Detect which cell encompasses the target text, then output its (x, y) center coordinate. 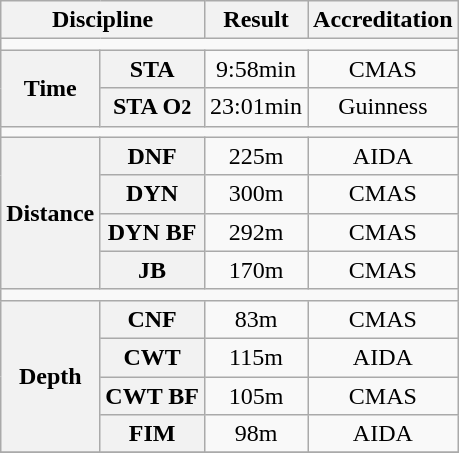
170m (256, 270)
23:01min (256, 107)
JB (152, 270)
CWT (152, 357)
FIM (152, 434)
Discipline (103, 20)
83m (256, 319)
DYN BF (152, 232)
98m (256, 434)
Result (256, 20)
9:58min (256, 69)
CNF (152, 319)
DNF (152, 156)
Accreditation (384, 20)
DYN (152, 194)
115m (256, 357)
Guinness (384, 107)
Depth (50, 376)
STA (152, 69)
225m (256, 156)
STA O2 (152, 107)
CWT BF (152, 395)
292m (256, 232)
300m (256, 194)
Time (50, 88)
Distance (50, 213)
105m (256, 395)
